Return the [x, y] coordinate for the center point of the cell that contains the specified text.  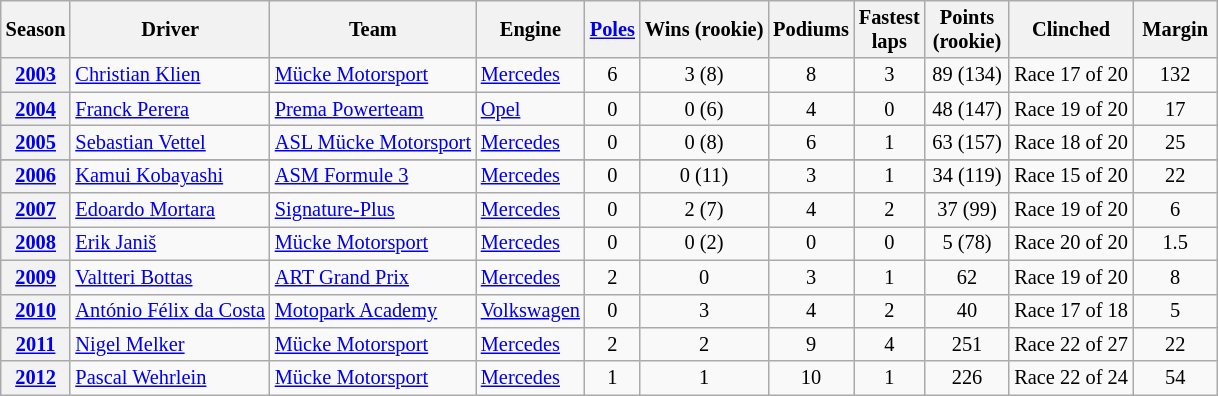
Race 22 of 24 [1070, 378]
34 (119) [968, 176]
63 (157) [968, 142]
Race 20 of 20 [1070, 243]
17 [1176, 109]
Erik Janiš [170, 243]
Signature-Plus [373, 210]
2008 [36, 243]
Clinched [1070, 29]
Race 18 of 20 [1070, 142]
2011 [36, 344]
62 [968, 277]
Race 17 of 20 [1070, 75]
Poles [612, 29]
89 (134) [968, 75]
Pascal Wehrlein [170, 378]
2 (7) [704, 210]
ASL Mücke Motorsport [373, 142]
0 (11) [704, 176]
Race 15 of 20 [1070, 176]
3 (8) [704, 75]
1.5 [1176, 243]
Christian Klien [170, 75]
Nigel Melker [170, 344]
Engine [530, 29]
Margin [1176, 29]
226 [968, 378]
2009 [36, 277]
António Félix da Costa [170, 311]
54 [1176, 378]
Season [36, 29]
Podiums [811, 29]
2005 [36, 142]
0 (6) [704, 109]
Edoardo Mortara [170, 210]
Race 17 of 18 [1070, 311]
Points (rookie) [968, 29]
ART Grand Prix [373, 277]
2007 [36, 210]
2003 [36, 75]
5 (78) [968, 243]
Prema Powerteam [373, 109]
2004 [36, 109]
132 [1176, 75]
Motopark Academy [373, 311]
Team [373, 29]
Race 22 of 27 [1070, 344]
25 [1176, 142]
2010 [36, 311]
ASM Formule 3 [373, 176]
10 [811, 378]
0 (8) [704, 142]
Volkswagen [530, 311]
Sebastian Vettel [170, 142]
2012 [36, 378]
9 [811, 344]
Franck Perera [170, 109]
0 (2) [704, 243]
37 (99) [968, 210]
Driver [170, 29]
2006 [36, 176]
Wins (rookie) [704, 29]
Opel [530, 109]
251 [968, 344]
Fastest laps [890, 29]
5 [1176, 311]
40 [968, 311]
Kamui Kobayashi [170, 176]
Valtteri Bottas [170, 277]
48 (147) [968, 109]
